Find where the given text appears and provide that cell's center as (x, y) coordinate. 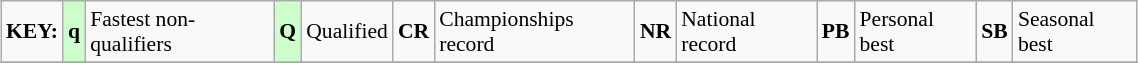
Q (288, 32)
Personal best (916, 32)
Seasonal best (1075, 32)
CR (414, 32)
KEY: (32, 32)
Fastest non-qualifiers (180, 32)
q (74, 32)
National record (746, 32)
SB (994, 32)
Championships record (534, 32)
Qualified (347, 32)
NR (656, 32)
PB (836, 32)
